Locate the cell with the specified text and output its (x, y) center coordinate. 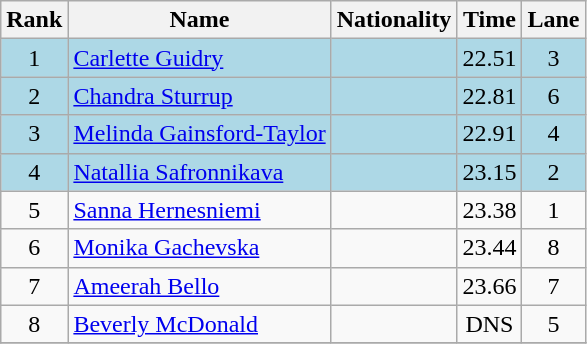
Beverly McDonald (200, 324)
Monika Gachevska (200, 248)
Ameerah Bello (200, 286)
22.51 (490, 58)
Time (490, 20)
Sanna Hernesniemi (200, 210)
23.15 (490, 172)
Chandra Sturrup (200, 96)
Lane (554, 20)
Nationality (394, 20)
Melinda Gainsford-Taylor (200, 134)
DNS (490, 324)
22.91 (490, 134)
Natallia Safronnikava (200, 172)
23.66 (490, 286)
Rank (34, 20)
23.38 (490, 210)
Carlette Guidry (200, 58)
22.81 (490, 96)
23.44 (490, 248)
Name (200, 20)
